Locate the cell with the specified text and output its (X, Y) center coordinate. 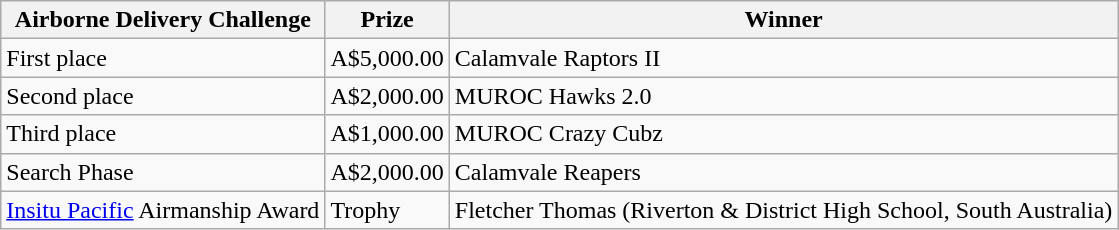
Search Phase (163, 172)
Airborne Delivery Challenge (163, 20)
Second place (163, 96)
First place (163, 58)
Insitu Pacific Airmanship Award (163, 210)
Calamvale Raptors II (784, 58)
MUROC Hawks 2.0 (784, 96)
A$1,000.00 (387, 134)
A$5,000.00 (387, 58)
Trophy (387, 210)
Calamvale Reapers (784, 172)
Winner (784, 20)
Fletcher Thomas (Riverton & District High School, South Australia) (784, 210)
MUROC Crazy Cubz (784, 134)
Prize (387, 20)
Third place (163, 134)
